Return [x, y] of the center of cell containing provided text 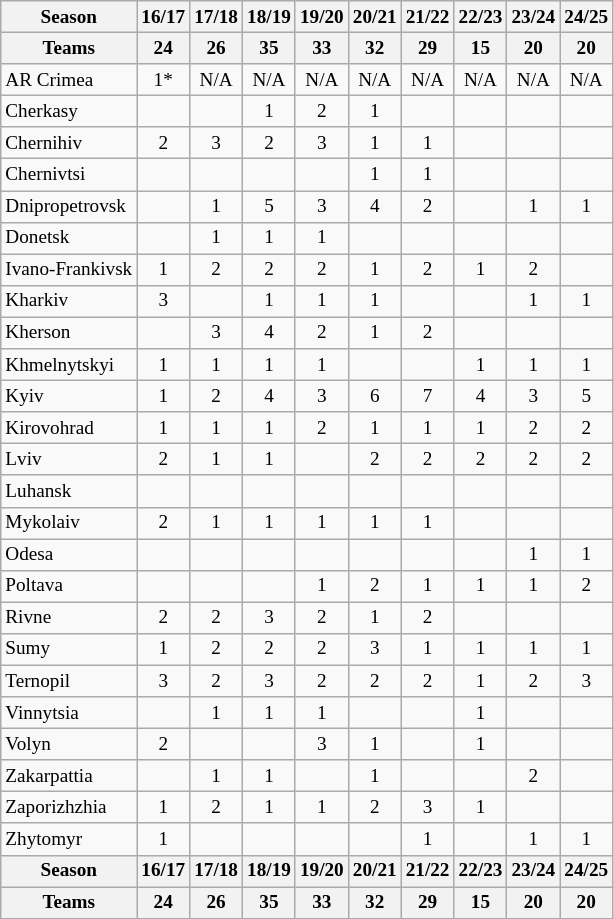
Zaporizhzhia [69, 808]
Luhansk [69, 491]
7 [428, 396]
Khmelnytskyi [69, 365]
Kyiv [69, 396]
Kirovohrad [69, 428]
1* [164, 80]
AR Crimea [69, 80]
Dnipropetrovsk [69, 206]
Lviv [69, 460]
Odesa [69, 554]
Chernivtsi [69, 175]
Donetsk [69, 238]
Rivne [69, 618]
Poltava [69, 586]
Zakarpattia [69, 776]
Zhytomyr [69, 839]
Ivano-Frankivsk [69, 270]
Mykolaiv [69, 523]
Volyn [69, 744]
Kharkiv [69, 301]
Chernihiv [69, 143]
6 [374, 396]
Vinnytsia [69, 713]
Sumy [69, 649]
Cherkasy [69, 111]
Ternopil [69, 681]
Kherson [69, 333]
